Extract the (X, Y) coordinate from the center of the cell holding the provided text.  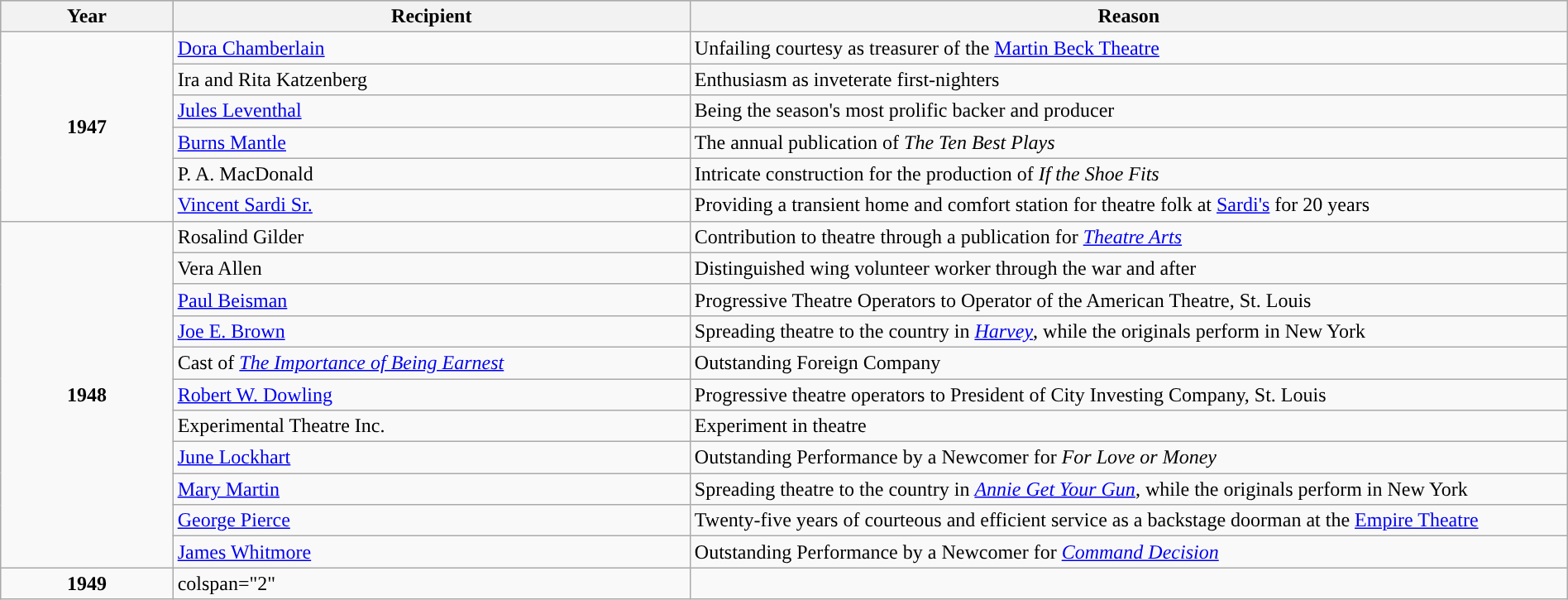
Being the season's most prolific backer and producer (1128, 111)
1947 (87, 127)
Reason (1128, 17)
Progressive theatre operators to President of City Investing Company, St. Louis (1128, 395)
Progressive Theatre Operators to Operator of the American Theatre, St. Louis (1128, 300)
Paul Beisman (432, 300)
P. A. MacDonald (432, 174)
Cast of The Importance of Being Earnest (432, 362)
Experimental Theatre Inc. (432, 426)
Enthusiasm as inveterate first-nighters (1128, 79)
Dora Chamberlain (432, 48)
Spreading theatre to the country in Annie Get Your Gun, while the originals perform in New York (1128, 489)
Providing a transient home and comfort station for theatre folk at Sardi's for 20 years (1128, 205)
Distinguished wing volunteer worker through the war and after (1128, 268)
Contribution to theatre through a publication for Theatre Arts (1128, 237)
Robert W. Dowling (432, 395)
James Whitmore (432, 552)
Twenty-five years of courteous and efficient service as a backstage doorman at the Empire Theatre (1128, 521)
1948 (87, 394)
Year (87, 17)
Outstanding Performance by a Newcomer for For Love or Money (1128, 458)
The annual publication of The Ten Best Plays (1128, 142)
Rosalind Gilder (432, 237)
Recipient (432, 17)
Intricate construction for the production of If the Shoe Fits (1128, 174)
Joe E. Brown (432, 331)
Outstanding Foreign Company (1128, 362)
Burns Mantle (432, 142)
Vincent Sardi Sr. (432, 205)
Vera Allen (432, 268)
Outstanding Performance by a Newcomer for Command Decision (1128, 552)
Unfailing courtesy as treasurer of the Martin Beck Theatre (1128, 48)
June Lockhart (432, 458)
Experiment in theatre (1128, 426)
colspan="2" (432, 583)
Spreading theatre to the country in Harvey, while the originals perform in New York (1128, 331)
1949 (87, 583)
Mary Martin (432, 489)
Ira and Rita Katzenberg (432, 79)
Jules Leventhal (432, 111)
George Pierce (432, 521)
